Output the [X, Y] coordinate of the center of the cell containing the given text.  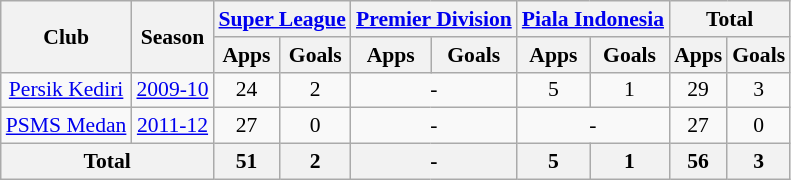
Piala Indonesia [593, 19]
51 [247, 162]
PSMS Medan [66, 126]
29 [698, 90]
Persik Kediri [66, 90]
24 [247, 90]
Premier Division [434, 19]
Season [172, 36]
2011-12 [172, 126]
56 [698, 162]
Super League [282, 19]
2009-10 [172, 90]
Club [66, 36]
